Return [X, Y] of the center of cell containing provided text 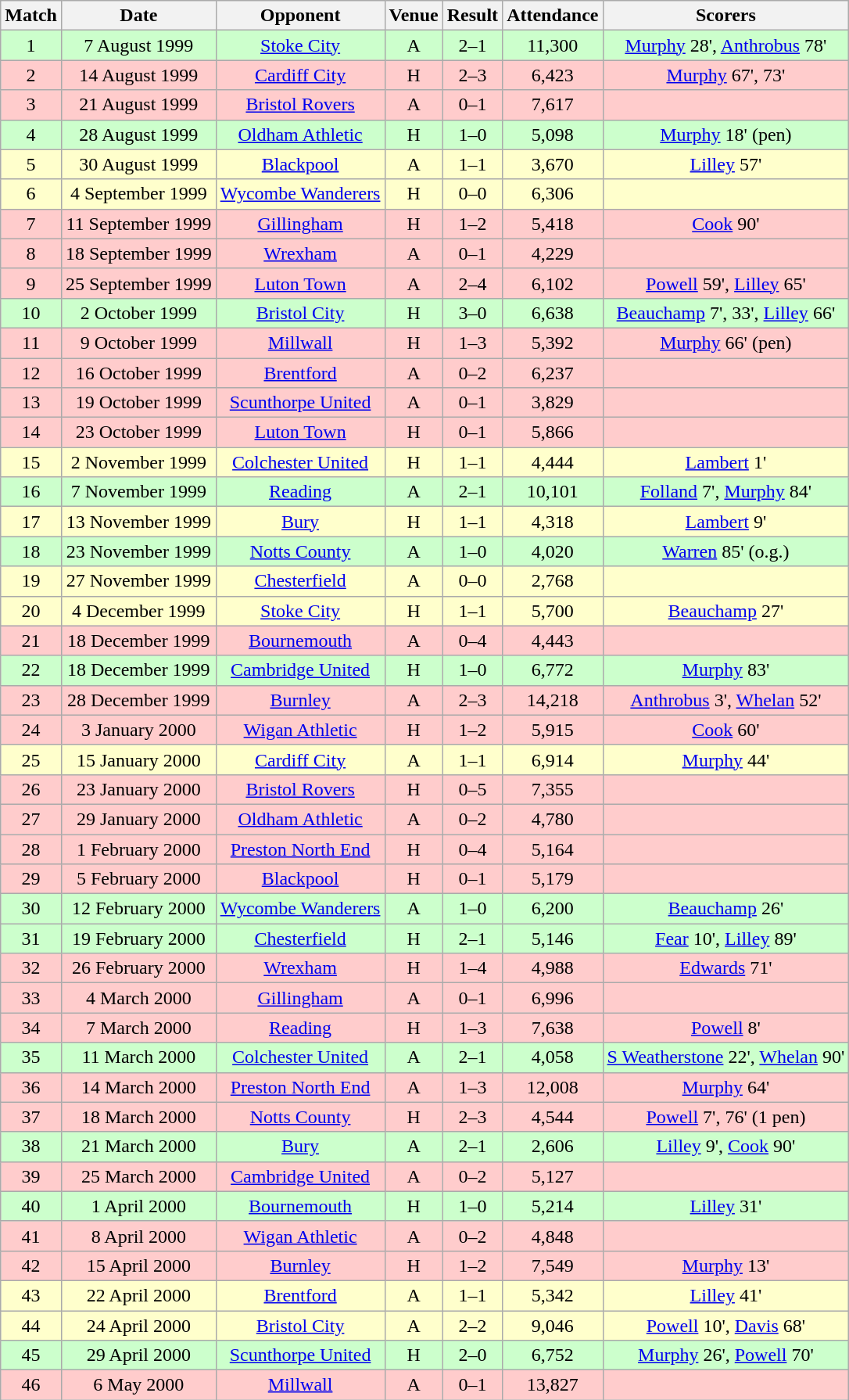
8 [31, 253]
2–0 [472, 1355]
16 [31, 492]
44 [31, 1326]
27 November 1999 [138, 581]
Lilley 9', Cook 90' [725, 1147]
2 October 1999 [138, 313]
7,638 [553, 1028]
5,164 [553, 849]
Fear 10', Lilley 89' [725, 939]
2 November 1999 [138, 462]
12 February 2000 [138, 909]
18 [31, 551]
Powell 10', Davis 68' [725, 1326]
9 [31, 283]
6 May 2000 [138, 1385]
6,996 [553, 998]
19 February 2000 [138, 939]
36 [31, 1087]
15 [31, 462]
7 March 2000 [138, 1028]
5 [31, 164]
15 January 2000 [138, 759]
28 August 1999 [138, 135]
Murphy 66' (pen) [725, 343]
4,544 [553, 1117]
31 [31, 939]
5 February 2000 [138, 879]
32 [31, 968]
1 April 2000 [138, 1206]
5,700 [553, 611]
40 [31, 1206]
16 October 1999 [138, 373]
23 October 1999 [138, 433]
6,752 [553, 1355]
Warren 85' (o.g.) [725, 551]
25 March 2000 [138, 1176]
12 [31, 373]
23 January 2000 [138, 789]
Lambert 9' [725, 522]
6,306 [553, 194]
Opponent [300, 16]
4 [31, 135]
Lilley 41' [725, 1295]
10,101 [553, 492]
Cook 60' [725, 730]
Date [138, 16]
39 [31, 1176]
13,827 [553, 1385]
Powell 8' [725, 1028]
11 [31, 343]
Beauchamp 27' [725, 611]
22 [31, 670]
7,549 [553, 1265]
7 November 1999 [138, 492]
5,392 [553, 343]
5,127 [553, 1176]
8 April 2000 [138, 1236]
10 [31, 313]
Powell 7', 76' (1 pen) [725, 1117]
0–5 [472, 789]
21 August 1999 [138, 105]
45 [31, 1355]
29 April 2000 [138, 1355]
7,617 [553, 105]
1 [31, 45]
19 [31, 581]
26 February 2000 [138, 968]
35 [31, 1057]
33 [31, 998]
Match [31, 16]
Murphy 64' [725, 1087]
5,098 [553, 135]
Beauchamp 26' [725, 909]
11,300 [553, 45]
4,444 [553, 462]
9,046 [553, 1326]
11 September 1999 [138, 224]
43 [31, 1295]
1 February 2000 [138, 849]
2–4 [472, 283]
28 December 1999 [138, 700]
3–0 [472, 313]
12,008 [553, 1087]
3 [31, 105]
7 August 1999 [138, 45]
3,829 [553, 403]
Murphy 13' [725, 1265]
4 September 1999 [138, 194]
23 [31, 700]
42 [31, 1265]
5,342 [553, 1295]
4,020 [553, 551]
26 [31, 789]
5,418 [553, 224]
7,355 [553, 789]
23 November 1999 [138, 551]
4,988 [553, 968]
S Weatherstone 22', Whelan 90' [725, 1057]
5,866 [553, 433]
24 [31, 730]
14,218 [553, 700]
7 [31, 224]
6,102 [553, 283]
Murphy 26', Powell 70' [725, 1355]
4,780 [553, 819]
25 [31, 759]
Lambert 1' [725, 462]
4,229 [553, 253]
21 March 2000 [138, 1147]
21 [31, 641]
18 September 1999 [138, 253]
Edwards 71' [725, 968]
25 September 1999 [138, 283]
29 [31, 879]
30 [31, 909]
5,214 [553, 1206]
22 April 2000 [138, 1295]
3,670 [553, 164]
5,915 [553, 730]
4,443 [553, 641]
Murphy 67', 73' [725, 75]
14 March 2000 [138, 1087]
6 [31, 194]
11 March 2000 [138, 1057]
6,200 [553, 909]
Lilley 57' [725, 164]
15 April 2000 [138, 1265]
Venue [414, 16]
2 [31, 75]
38 [31, 1147]
Beauchamp 7', 33', Lilley 66' [725, 313]
13 [31, 403]
13 November 1999 [138, 522]
17 [31, 522]
34 [31, 1028]
1–4 [472, 968]
14 August 1999 [138, 75]
Folland 7', Murphy 84' [725, 492]
Powell 59', Lilley 65' [725, 283]
14 [31, 433]
37 [31, 1117]
2,606 [553, 1147]
Lilley 31' [725, 1206]
6,237 [553, 373]
46 [31, 1385]
5,179 [553, 879]
5,146 [553, 939]
4,848 [553, 1236]
6,638 [553, 313]
41 [31, 1236]
6,772 [553, 670]
2,768 [553, 581]
4 December 1999 [138, 611]
4,058 [553, 1057]
Murphy 44' [725, 759]
Murphy 83' [725, 670]
Murphy 28', Anthrobus 78' [725, 45]
28 [31, 849]
Murphy 18' (pen) [725, 135]
9 October 1999 [138, 343]
29 January 2000 [138, 819]
2–2 [472, 1326]
18 March 2000 [138, 1117]
Anthrobus 3', Whelan 52' [725, 700]
27 [31, 819]
Cook 90' [725, 224]
4 March 2000 [138, 998]
Scorers [725, 16]
4,318 [553, 522]
3 January 2000 [138, 730]
24 April 2000 [138, 1326]
19 October 1999 [138, 403]
20 [31, 611]
6,423 [553, 75]
30 August 1999 [138, 164]
Attendance [553, 16]
Result [472, 16]
6,914 [553, 759]
